Return the (x, y) coordinate for the center point of the cell that contains the specified text.  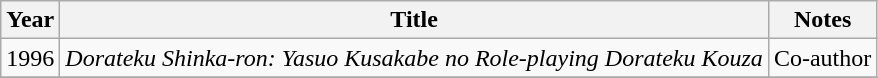
Dorateku Shinka-ron: Yasuo Kusakabe no Role-playing Dorateku Kouza (414, 58)
Year (30, 20)
Title (414, 20)
Co-author (822, 58)
Notes (822, 20)
1996 (30, 58)
